Detect which cell encompasses the target text, then output its [x, y] center coordinate. 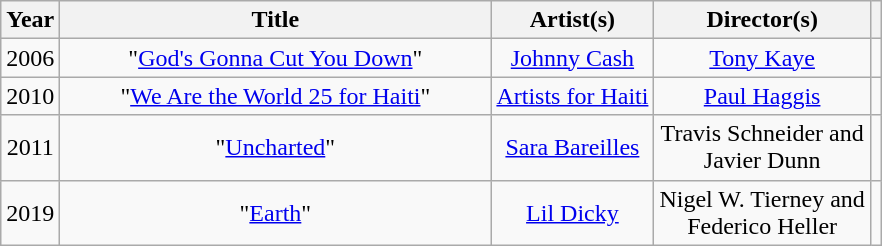
"Earth" [276, 212]
Director(s) [762, 20]
Johnny Cash [572, 58]
Travis Schneider and Javier Dunn [762, 148]
Lil Dicky [572, 212]
Tony Kaye [762, 58]
"God's Gonna Cut You Down" [276, 58]
Year [30, 20]
Artist(s) [572, 20]
Artists for Haiti [572, 96]
2019 [30, 212]
2006 [30, 58]
Sara Bareilles [572, 148]
Paul Haggis [762, 96]
2011 [30, 148]
"We Are the World 25 for Haiti" [276, 96]
2010 [30, 96]
"Uncharted" [276, 148]
Title [276, 20]
Nigel W. Tierney and Federico Heller [762, 212]
